Locate the cell with the specified text and output its [X, Y] center coordinate. 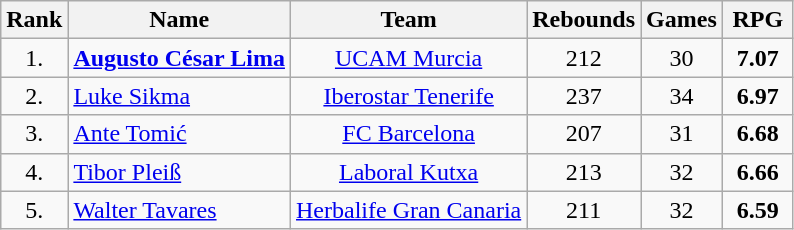
237 [584, 96]
213 [584, 172]
Iberostar Tenerife [408, 96]
212 [584, 58]
7.07 [758, 58]
30 [682, 58]
UCAM Murcia [408, 58]
6.97 [758, 96]
4. [34, 172]
6.59 [758, 210]
Herbalife Gran Canaria [408, 210]
Rebounds [584, 20]
3. [34, 134]
211 [584, 210]
RPG [758, 20]
207 [584, 134]
Walter Tavares [180, 210]
Augusto César Lima [180, 58]
Luke Sikma [180, 96]
6.68 [758, 134]
2. [34, 96]
5. [34, 210]
Team [408, 20]
Ante Tomić [180, 134]
Laboral Kutxa [408, 172]
34 [682, 96]
Games [682, 20]
Tibor Pleiß [180, 172]
FC Barcelona [408, 134]
1. [34, 58]
31 [682, 134]
6.66 [758, 172]
Rank [34, 20]
Name [180, 20]
